Return the [x, y] coordinate for the center point of the cell that contains the specified text.  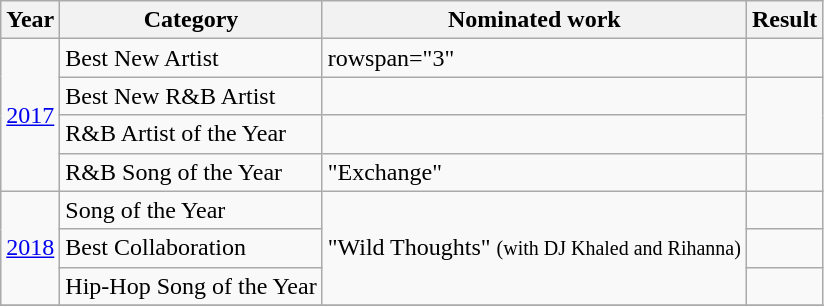
Song of the Year [191, 210]
Best New Artist [191, 58]
Category [191, 20]
Hip-Hop Song of the Year [191, 286]
Best Collaboration [191, 248]
Result [784, 20]
Year [30, 20]
Best New R&B Artist [191, 96]
R&B Artist of the Year [191, 134]
"Exchange" [534, 172]
Nominated work [534, 20]
2017 [30, 115]
rowspan="3" [534, 58]
"Wild Thoughts" (with DJ Khaled and Rihanna) [534, 248]
2018 [30, 248]
R&B Song of the Year [191, 172]
